Identify which cell holds the provided text, then report its [x, y] central coordinate. 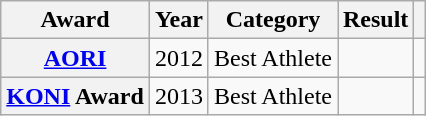
AORI [76, 58]
Category [272, 20]
Result [376, 20]
KONI Award [76, 96]
Year [178, 20]
Award [76, 20]
2012 [178, 58]
2013 [178, 96]
